Pinpoint the cell where the given text exists, returning its [x, y] midpoint coordinate. 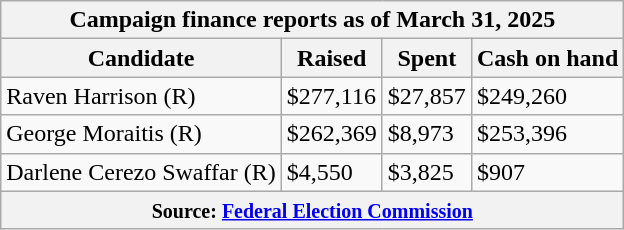
$27,857 [426, 96]
Cash on hand [547, 58]
Raven Harrison (R) [141, 96]
Raised [332, 58]
$3,825 [426, 172]
Spent [426, 58]
$8,973 [426, 134]
Darlene Cerezo Swaffar (R) [141, 172]
$253,396 [547, 134]
$262,369 [332, 134]
$4,550 [332, 172]
Campaign finance reports as of March 31, 2025 [312, 20]
$277,116 [332, 96]
$249,260 [547, 96]
George Moraitis (R) [141, 134]
Source: Federal Election Commission [312, 210]
Candidate [141, 58]
$907 [547, 172]
